Identify which cell holds the provided text, then report its (X, Y) central coordinate. 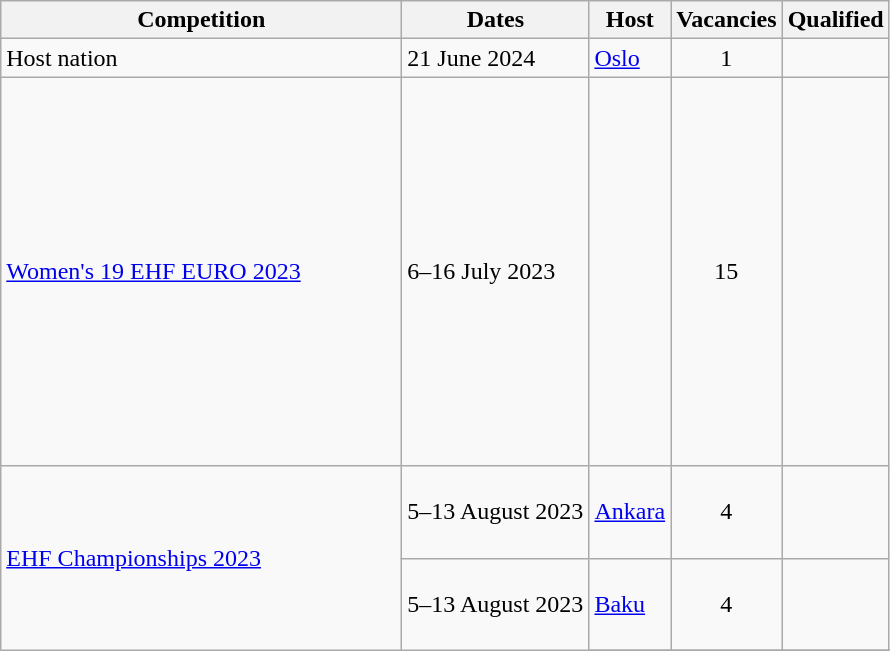
Women's 19 EHF EURO 2023 (202, 272)
1 (727, 58)
Dates (496, 20)
Competition (202, 20)
21 June 2024 (496, 58)
Ankara (630, 512)
Vacancies (727, 20)
Oslo (630, 58)
Qualified (836, 20)
Host nation (202, 58)
Baku (630, 604)
EHF Championships 2023 (202, 558)
6–16 July 2023 (496, 272)
Host (630, 20)
15 (727, 272)
